Provide the (X, Y) coordinate of the cell's center where the given text is located.  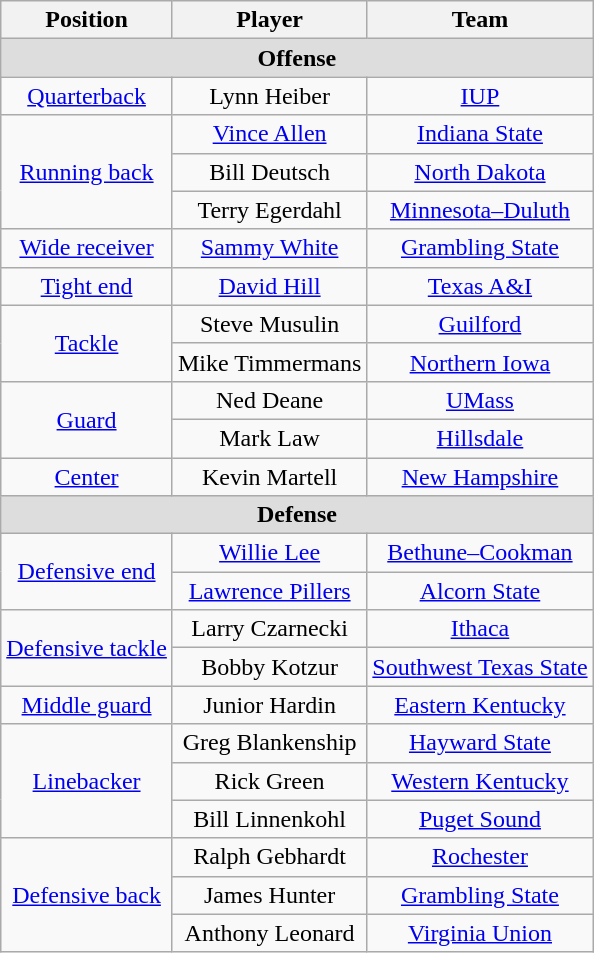
Hillsdale (480, 438)
Defensive back (87, 895)
Bill Linnenkohl (269, 819)
UMass (480, 400)
Quarterback (87, 96)
Ithaca (480, 629)
Rochester (480, 857)
Guard (87, 419)
Defensive tackle (87, 648)
Kevin Martell (269, 477)
Western Kentucky (480, 781)
Greg Blankenship (269, 743)
Guilford (480, 324)
Center (87, 477)
Rick Green (269, 781)
IUP (480, 96)
Lawrence Pillers (269, 591)
New Hampshire (480, 477)
Northern Iowa (480, 362)
Lynn Heiber (269, 96)
Terry Egerdahl (269, 210)
Mark Law (269, 438)
Texas A&I (480, 286)
Wide receiver (87, 248)
Tackle (87, 343)
Steve Musulin (269, 324)
Player (269, 20)
Willie Lee (269, 553)
Virginia Union (480, 933)
Sammy White (269, 248)
Position (87, 20)
Puget Sound (480, 819)
Anthony Leonard (269, 933)
Vince Allen (269, 134)
Ralph Gebhardt (269, 857)
Minnesota–Duluth (480, 210)
Indiana State (480, 134)
Offense (297, 58)
Defense (297, 515)
James Hunter (269, 895)
Junior Hardin (269, 705)
Defensive end (87, 572)
North Dakota (480, 172)
Bill Deutsch (269, 172)
Team (480, 20)
Hayward State (480, 743)
Bethune–Cookman (480, 553)
Linebacker (87, 781)
David Hill (269, 286)
Bobby Kotzur (269, 667)
Middle guard (87, 705)
Running back (87, 172)
Alcorn State (480, 591)
Southwest Texas State (480, 667)
Mike Timmermans (269, 362)
Ned Deane (269, 400)
Tight end (87, 286)
Eastern Kentucky (480, 705)
Larry Czarnecki (269, 629)
